Extract the (X, Y) coordinate from the center of the cell holding the provided text.  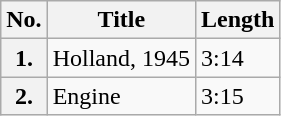
Engine (121, 96)
2. (24, 96)
3:15 (238, 96)
Holland, 1945 (121, 58)
Title (121, 20)
No. (24, 20)
3:14 (238, 58)
Length (238, 20)
1. (24, 58)
